Extract the (X, Y) coordinate from the center of the cell holding the provided text.  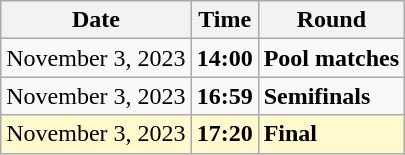
Time (224, 20)
17:20 (224, 134)
16:59 (224, 96)
Date (96, 20)
Round (331, 20)
Pool matches (331, 58)
Semifinals (331, 96)
14:00 (224, 58)
Final (331, 134)
